Search for the cell housing the specified text and yield its [X, Y] center coordinate. 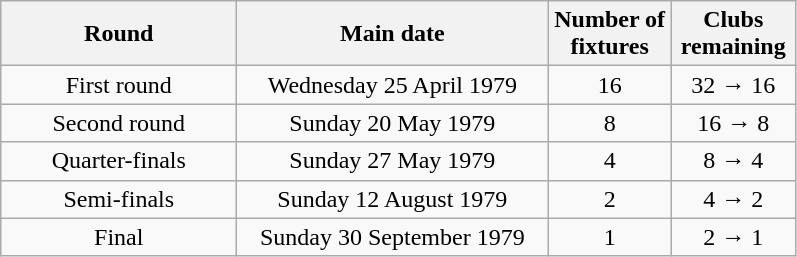
1 [610, 237]
Quarter-finals [119, 161]
Wednesday 25 April 1979 [392, 85]
Sunday 27 May 1979 [392, 161]
2 → 1 [733, 237]
Semi-finals [119, 199]
16 → 8 [733, 123]
Sunday 20 May 1979 [392, 123]
16 [610, 85]
Number of fixtures [610, 34]
Sunday 12 August 1979 [392, 199]
First round [119, 85]
8 → 4 [733, 161]
Sunday 30 September 1979 [392, 237]
Round [119, 34]
2 [610, 199]
32 → 16 [733, 85]
Main date [392, 34]
4 → 2 [733, 199]
Clubs remaining [733, 34]
Final [119, 237]
Second round [119, 123]
8 [610, 123]
4 [610, 161]
